Provide the (X, Y) coordinate of the cell's center where the given text is located.  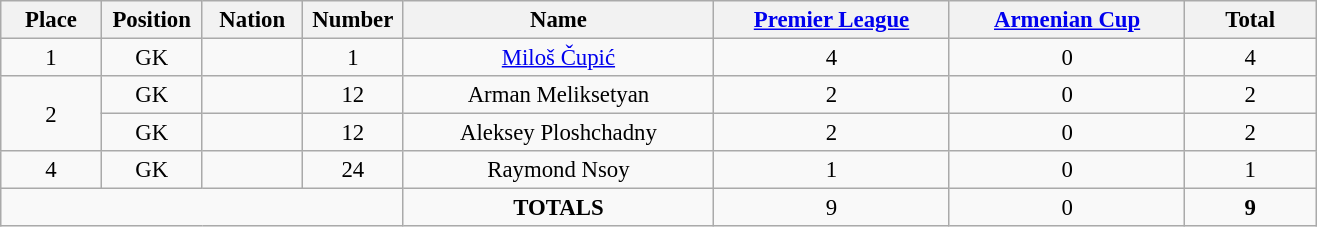
Raymond Nsoy (558, 170)
Arman Meliksetyan (558, 95)
Nation (252, 20)
Armenian Cup (1067, 20)
Total (1250, 20)
Name (558, 20)
24 (354, 170)
Number (354, 20)
Aleksey Ploshchadny (558, 133)
TOTALS (558, 208)
Position (152, 20)
Premier League (832, 20)
Miloš Čupić (558, 58)
Place (52, 20)
